Capture the cell that displays the provided text and extract its [X, Y] central coordinate. 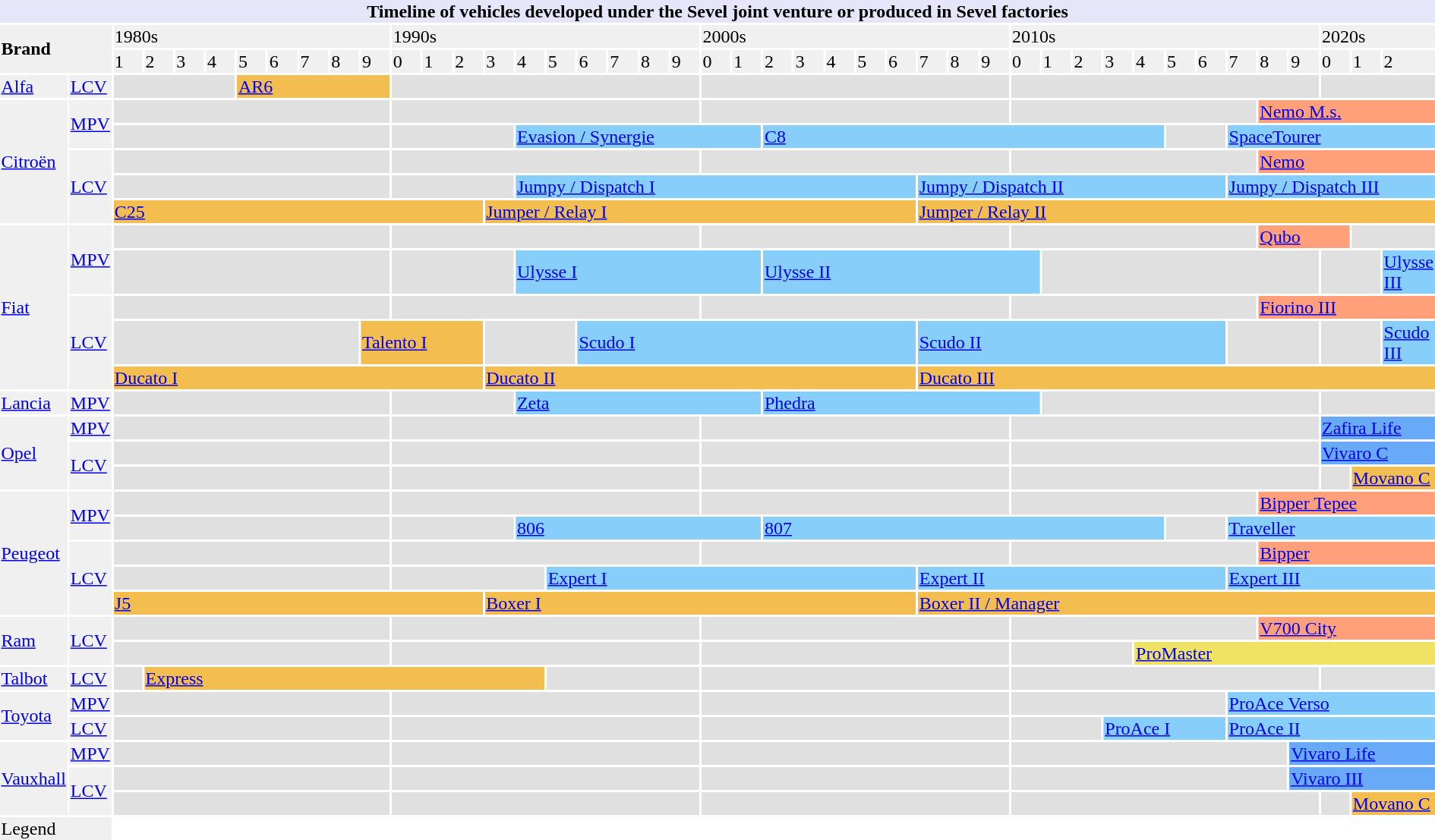
J5 [298, 603]
Expert II [1072, 578]
Jumper / Relay II [1177, 212]
Citroën [33, 162]
Zafira Life [1378, 428]
Expert I [731, 578]
Fiorino III [1347, 307]
Traveller [1332, 528]
1980s [251, 36]
Vivaro III [1362, 779]
Talento I [421, 343]
2010s [1165, 36]
Expert III [1332, 578]
2020s [1378, 36]
Boxer II / Manager [1177, 603]
ProMaster [1285, 653]
Evasion / Synergie [638, 137]
Talbot [33, 678]
Scudo II [1072, 343]
Timeline of vehicles developed under the Sevel joint venture or produced in Sevel factories [717, 11]
Ducato II [701, 378]
Nemo [1347, 162]
Alfa [33, 87]
Ducato III [1177, 378]
Lancia [33, 403]
Vivaro Life [1362, 753]
Boxer I [701, 603]
Jumpy / Dispatch I [715, 187]
Peugeot [33, 553]
Fiat [33, 307]
Ulysse I [638, 272]
Opel [33, 453]
Qubo [1304, 237]
807 [963, 528]
V700 City [1347, 628]
806 [638, 528]
Bipper [1347, 553]
Bipper Tepee [1347, 503]
Scudo I [747, 343]
Nemo M.s. [1347, 112]
Jumpy / Dispatch III [1332, 187]
C8 [963, 137]
Zeta [638, 403]
1990s [545, 36]
C25 [298, 212]
Brand [55, 49]
Ram [33, 640]
Ulysse II [901, 272]
Ducato I [298, 378]
Jumpy / Dispatch II [1072, 187]
Vauxhall [33, 779]
Ulysse III [1409, 272]
Scudo III [1409, 343]
Vivaro C [1378, 453]
ProAce I [1165, 728]
Jumper / Relay I [701, 212]
ProAce Verso [1332, 703]
2000s [855, 36]
Phedra [901, 403]
Legend [55, 829]
ProAce II [1332, 728]
Toyota [33, 716]
SpaceTourer [1332, 137]
AR6 [313, 87]
Express [345, 678]
